Pinpoint the cell where the given text exists, returning its [X, Y] midpoint coordinate. 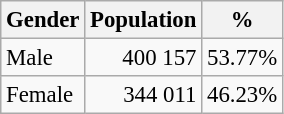
Male [43, 58]
Population [144, 20]
% [242, 20]
Female [43, 95]
400 157 [144, 58]
344 011 [144, 95]
Gender [43, 20]
53.77% [242, 58]
46.23% [242, 95]
